Detect which cell encompasses the target text, then output its [X, Y] center coordinate. 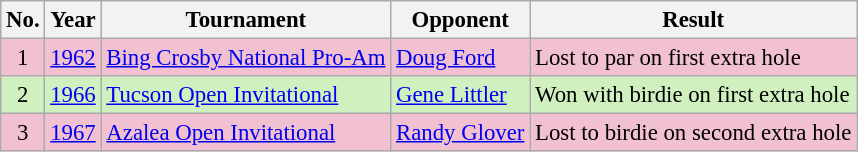
1967 [73, 133]
Lost to par on first extra hole [694, 58]
3 [23, 133]
Year [73, 20]
Tucson Open Invitational [246, 95]
Opponent [460, 20]
2 [23, 95]
1966 [73, 95]
No. [23, 20]
1 [23, 58]
Doug Ford [460, 58]
Gene Littler [460, 95]
Azalea Open Invitational [246, 133]
Lost to birdie on second extra hole [694, 133]
Won with birdie on first extra hole [694, 95]
Randy Glover [460, 133]
Bing Crosby National Pro-Am [246, 58]
1962 [73, 58]
Tournament [246, 20]
Result [694, 20]
